Find where the given text appears and provide that cell's center as (X, Y) coordinate. 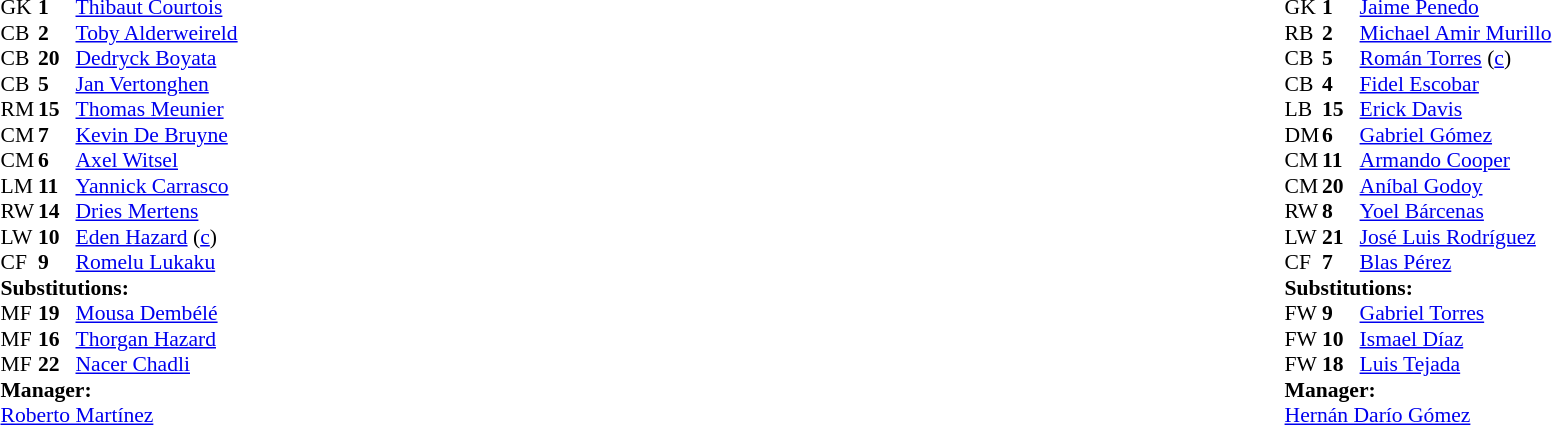
Thorgan Hazard (157, 339)
Michael Amir Murillo (1456, 33)
Armando Cooper (1456, 161)
Romelu Lukaku (157, 263)
Axel Witsel (157, 161)
Dries Mertens (157, 211)
LB (1304, 109)
Toby Alderweireld (157, 33)
Yannick Carrasco (157, 186)
RM (19, 109)
Luis Tejada (1456, 365)
18 (1341, 365)
8 (1341, 211)
Nacer Chadli (157, 365)
LM (19, 186)
Thomas Meunier (157, 109)
José Luis Rodríguez (1456, 237)
19 (57, 313)
Mousa Dembélé (157, 313)
Ismael Díaz (1456, 339)
21 (1341, 237)
4 (1341, 84)
Kevin De Bruyne (157, 135)
DM (1304, 135)
14 (57, 211)
Fidel Escobar (1456, 84)
Gabriel Gómez (1456, 135)
Erick Davis (1456, 109)
16 (57, 339)
RB (1304, 33)
Yoel Bárcenas (1456, 211)
22 (57, 365)
Gabriel Torres (1456, 313)
Aníbal Godoy (1456, 186)
Blas Pérez (1456, 263)
Román Torres (c) (1456, 59)
Dedryck Boyata (157, 59)
Eden Hazard (c) (157, 237)
Jan Vertonghen (157, 84)
